Return the (x, y) coordinate for the center point of the cell that contains the specified text.  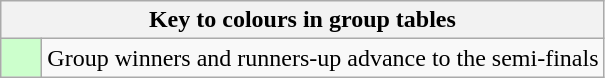
Group winners and runners-up advance to the semi-finals (323, 58)
Key to colours in group tables (302, 20)
